From the cell containing the given text, extract its center point as (X, Y) coordinate. 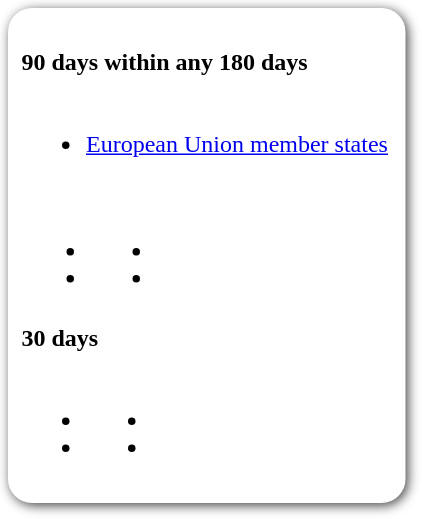
European Union member states (206, 200)
90 days within any 180 days European Union member states 30 days (207, 256)
